Locate the cell with the specified text and output its [x, y] center coordinate. 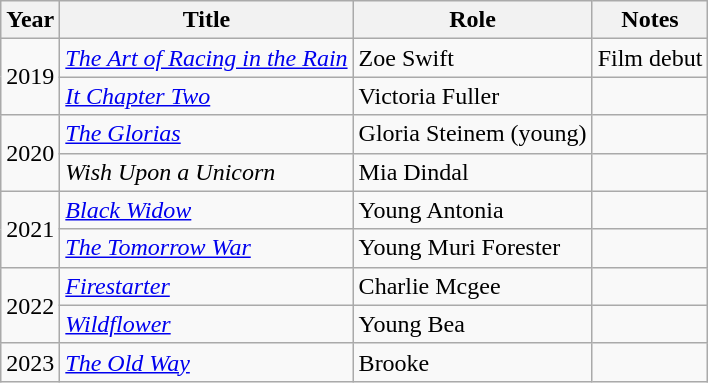
Notes [650, 20]
2022 [30, 305]
2020 [30, 153]
Young Antonia [472, 210]
Mia Dindal [472, 172]
2019 [30, 77]
Charlie Mcgee [472, 286]
The Old Way [206, 362]
Title [206, 20]
Black Widow [206, 210]
Young Muri Forester [472, 248]
Zoe Swift [472, 58]
The Glorias [206, 134]
Young Bea [472, 324]
Film debut [650, 58]
Gloria Steinem (young) [472, 134]
Role [472, 20]
Brooke [472, 362]
2023 [30, 362]
2021 [30, 229]
Victoria Fuller [472, 96]
It Chapter Two [206, 96]
The Art of Racing in the Rain [206, 58]
Year [30, 20]
Wildflower [206, 324]
Wish Upon a Unicorn [206, 172]
Firestarter [206, 286]
The Tomorrow War [206, 248]
